Detect which cell encompasses the target text, then output its (x, y) center coordinate. 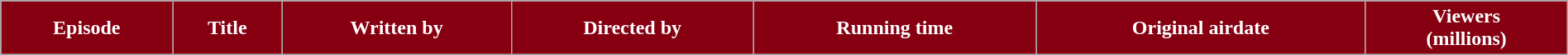
Directed by (632, 28)
Episode (87, 28)
Written by (397, 28)
Original airdate (1201, 28)
Title (227, 28)
Running time (895, 28)
Viewers(millions) (1466, 28)
